For the text-containing cell, return its midpoint in [x, y] coordinate format. 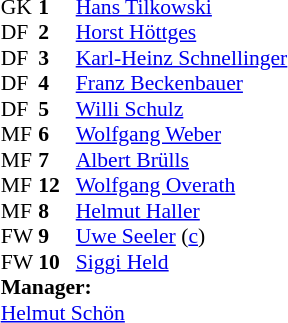
9 [57, 237]
5 [57, 109]
6 [57, 135]
Helmut Haller [182, 211]
Karl-Heinz Schnellinger [182, 58]
4 [57, 83]
Horst Höttges [182, 33]
Franz Beckenbauer [182, 83]
Manager: [144, 287]
Albert Brülls [182, 160]
Siggi Held [182, 262]
Wolfgang Overath [182, 185]
10 [57, 262]
Uwe Seeler (c) [182, 237]
8 [57, 211]
Wolfgang Weber [182, 135]
7 [57, 160]
Willi Schulz [182, 109]
12 [57, 185]
2 [57, 33]
3 [57, 58]
